Locate the cell with the specified text and output its [x, y] center coordinate. 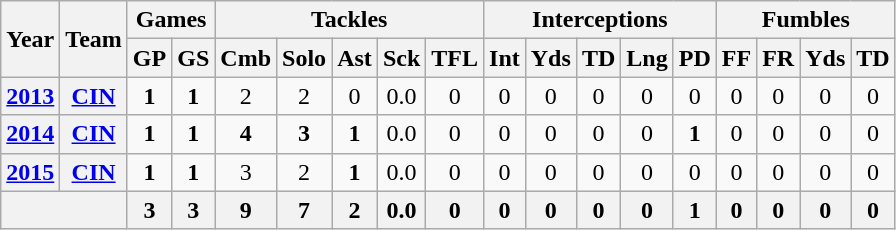
2014 [30, 134]
Games [170, 20]
2015 [30, 172]
9 [246, 210]
Tackles [350, 20]
Solo [304, 58]
2013 [30, 96]
Cmb [246, 58]
Sck [401, 58]
Interceptions [600, 20]
Team [94, 39]
Ast [355, 58]
PD [694, 58]
GS [194, 58]
FR [778, 58]
7 [304, 210]
TFL [455, 58]
Fumbles [806, 20]
FF [736, 58]
Lng [647, 58]
Year [30, 39]
4 [246, 134]
Int [505, 58]
GP [149, 58]
